Output the [x, y] coordinate of the center of the cell containing the given text.  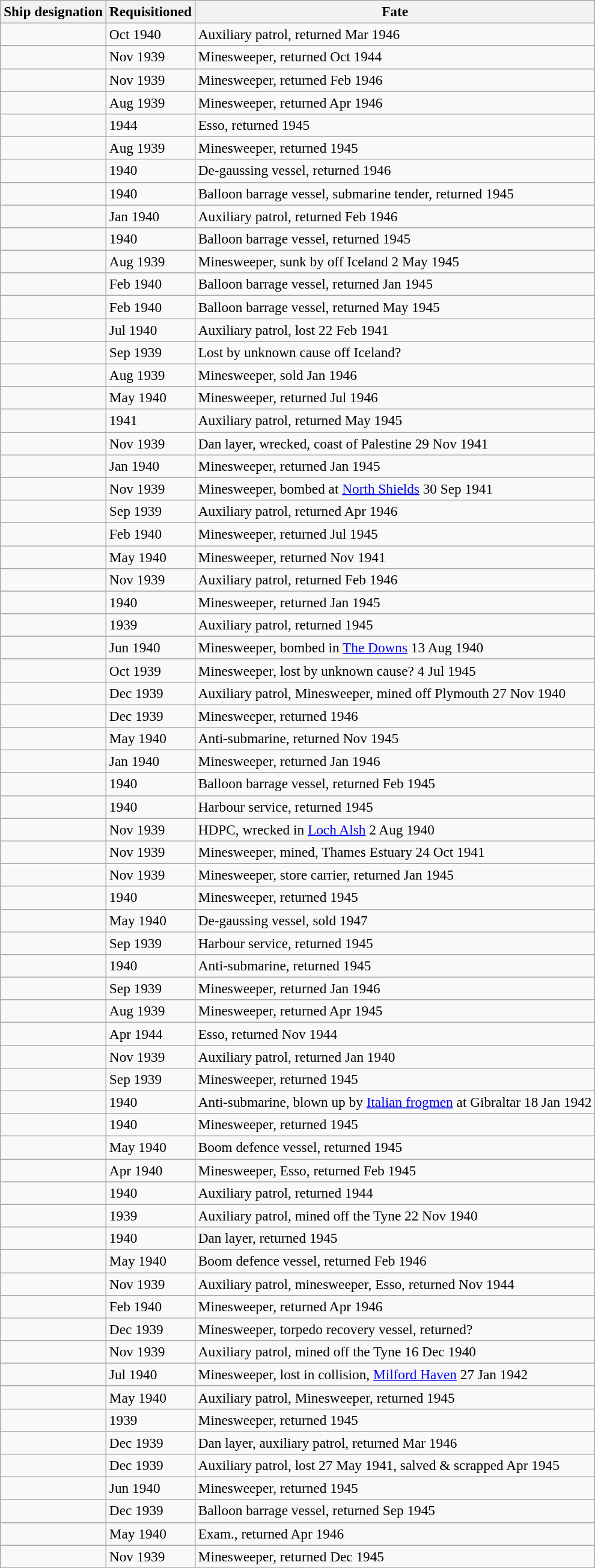
Auxiliary patrol, lost 22 Feb 1941 [395, 329]
Balloon barrage vessel, returned 1945 [395, 239]
Minesweeper, lost by unknown cause? 4 Jul 1945 [395, 670]
Balloon barrage vessel, submarine tender, returned 1945 [395, 194]
Dan layer, auxiliary patrol, returned Mar 1946 [395, 1442]
Lost by unknown cause off Iceland? [395, 352]
Minesweeper, returned Jul 1945 [395, 534]
Minesweeper, returned Apr 1945 [395, 1011]
Auxiliary patrol, returned Mar 1946 [395, 34]
Boom defence vessel, returned 1945 [395, 1147]
Balloon barrage vessel, returned Jan 1945 [395, 284]
Exam., returned Apr 1946 [395, 1534]
Minesweeper, returned Dec 1945 [395, 1556]
Minesweeper, sold Jan 1946 [395, 375]
Balloon barrage vessel, returned Feb 1945 [395, 784]
Oct 1939 [150, 670]
Minesweeper, returned Feb 1946 [395, 80]
Minesweeper, lost in collision, Milford Haven 27 Jan 1942 [395, 1374]
Ship designation [53, 11]
Anti-submarine, blown up by Italian frogmen at Gibraltar 18 Jan 1942 [395, 1102]
Fate [395, 11]
Minesweeper, returned Jul 1946 [395, 398]
Minesweeper, returned Nov 1941 [395, 557]
Minesweeper, torpedo recovery vessel, returned? [395, 1329]
De-gaussing vessel, returned 1946 [395, 171]
Balloon barrage vessel, returned Sep 1945 [395, 1511]
Auxiliary patrol, lost 27 May 1941, salved & scrapped Apr 1945 [395, 1465]
Auxiliary patrol, returned May 1945 [395, 420]
Auxiliary patrol, minesweeper, Esso, returned Nov 1944 [395, 1284]
De-gaussing vessel, sold 1947 [395, 920]
HDPC, wrecked in Loch Alsh 2 Aug 1940 [395, 829]
Minesweeper, mined, Thames Estuary 24 Oct 1941 [395, 852]
Auxiliary patrol, returned 1944 [395, 1193]
Minesweeper, Esso, returned Feb 1945 [395, 1170]
Auxiliary patrol, Minesweeper, mined off Plymouth 27 Nov 1940 [395, 693]
Esso, returned 1945 [395, 125]
1944 [150, 125]
Esso, returned Nov 1944 [395, 1034]
Minesweeper, bombed at North Shields 30 Sep 1941 [395, 489]
Minesweeper, store carrier, returned Jan 1945 [395, 875]
Minesweeper, sunk by off Iceland 2 May 1945 [395, 262]
Apr 1940 [150, 1170]
Oct 1940 [150, 34]
Minesweeper, returned 1946 [395, 715]
1941 [150, 420]
Auxiliary patrol, returned Jan 1940 [395, 1056]
Auxiliary patrol, returned 1945 [395, 625]
Apr 1944 [150, 1034]
Auxiliary patrol, mined off the Tyne 22 Nov 1940 [395, 1216]
Requisitioned [150, 11]
Auxiliary patrol, Minesweeper, returned 1945 [395, 1397]
Minesweeper, returned Oct 1944 [395, 57]
Anti-submarine, returned 1945 [395, 966]
Balloon barrage vessel, returned May 1945 [395, 307]
Auxiliary patrol, mined off the Tyne 16 Dec 1940 [395, 1352]
Anti-submarine, returned Nov 1945 [395, 738]
Dan layer, returned 1945 [395, 1238]
Boom defence vessel, returned Feb 1946 [395, 1261]
Minesweeper, bombed in The Downs 13 Aug 1940 [395, 648]
Auxiliary patrol, returned Apr 1946 [395, 511]
Dan layer, wrecked, coast of Palestine 29 Nov 1941 [395, 443]
